Scan for the cell matching the given text and deliver its (x, y) coordinate at center. 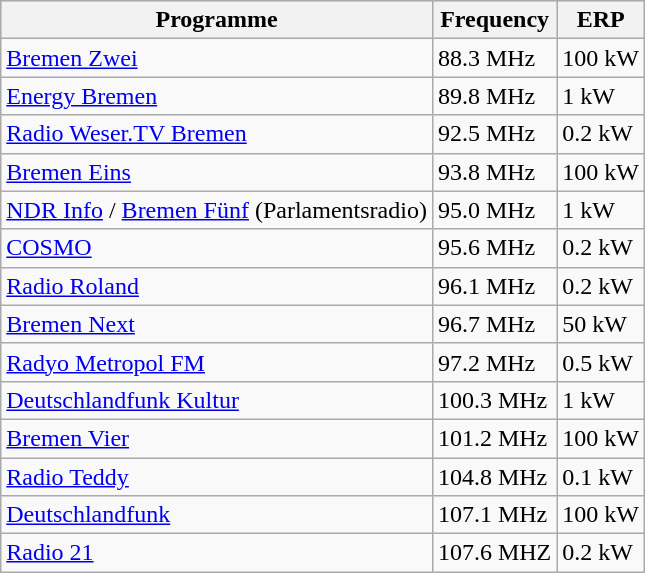
92.5 MHz (494, 134)
Energy Bremen (217, 96)
101.2 MHz (494, 438)
Programme (217, 20)
96.7 MHz (494, 324)
NDR Info / Bremen Fünf (Parlamentsradio) (217, 210)
Radio Roland (217, 286)
ERP (601, 20)
Bremen Next (217, 324)
Bremen Eins (217, 172)
95.0 MHz (494, 210)
93.8 MHz (494, 172)
Deutschlandfunk (217, 515)
100.3 MHz (494, 400)
107.6 MHZ (494, 553)
Radio Teddy (217, 477)
Deutschlandfunk Kultur (217, 400)
95.6 MHz (494, 248)
50 kW (601, 324)
Radio Weser.TV Bremen (217, 134)
Bremen Vier (217, 438)
COSMO (217, 248)
96.1 MHz (494, 286)
88.3 MHz (494, 58)
0.5 kW (601, 362)
Radio 21 (217, 553)
104.8 MHz (494, 477)
Radyo Metropol FM (217, 362)
0.1 kW (601, 477)
Bremen Zwei (217, 58)
89.8 MHz (494, 96)
107.1 MHz (494, 515)
Frequency (494, 20)
97.2 MHz (494, 362)
